Return (X, Y) of the center of cell containing provided text 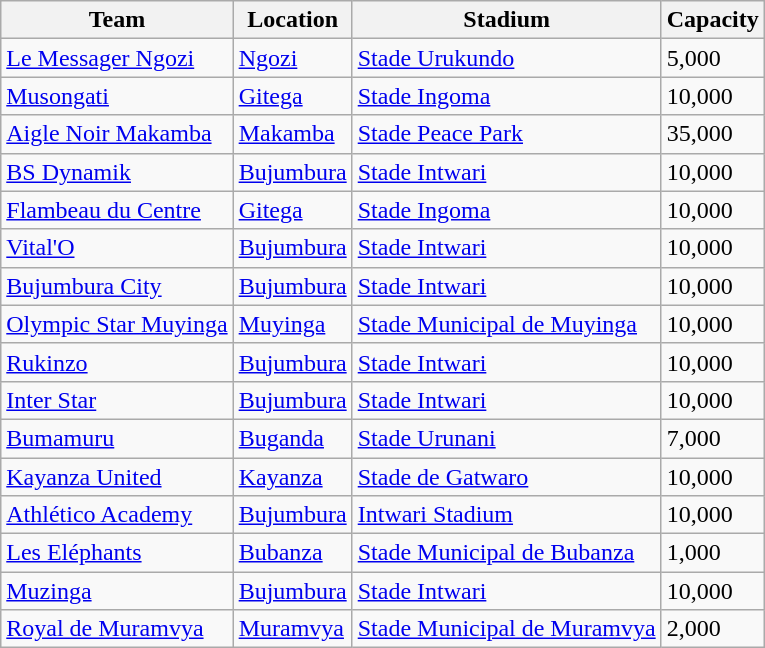
Muyinga (292, 324)
Kayanza United (117, 477)
Muzinga (117, 591)
Rukinzo (117, 362)
Musongati (117, 96)
Aigle Noir Makamba (117, 134)
Ngozi (292, 58)
BS Dynamik (117, 172)
Vital'O (117, 248)
5,000 (712, 58)
Stade Peace Park (506, 134)
Stade de Gatwaro (506, 477)
Stade Municipal de Muramvya (506, 629)
35,000 (712, 134)
Athlético Academy (117, 515)
Capacity (712, 20)
Buganda (292, 438)
Location (292, 20)
2,000 (712, 629)
Kayanza (292, 477)
Royal de Muramvya (117, 629)
Bubanza (292, 553)
Inter Star (117, 400)
Olympic Star Muyinga (117, 324)
Muramvya (292, 629)
Le Messager Ngozi (117, 58)
Makamba (292, 134)
Bumamuru (117, 438)
Stade Municipal de Bubanza (506, 553)
Stadium (506, 20)
Stade Municipal de Muyinga (506, 324)
Intwari Stadium (506, 515)
Stade Urunani (506, 438)
Team (117, 20)
1,000 (712, 553)
Flambeau du Centre (117, 210)
Bujumbura City (117, 286)
Stade Urukundo (506, 58)
7,000 (712, 438)
Les Eléphants (117, 553)
